For the text-containing cell, return its midpoint in [x, y] coordinate format. 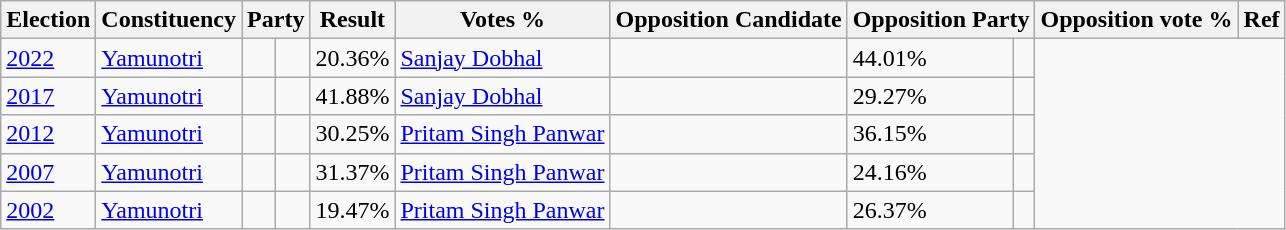
29.27% [930, 96]
2012 [48, 134]
26.37% [930, 210]
30.25% [352, 134]
2022 [48, 58]
2017 [48, 96]
Ref [1262, 20]
20.36% [352, 58]
24.16% [930, 172]
31.37% [352, 172]
Opposition Party [941, 20]
Result [352, 20]
44.01% [930, 58]
2007 [48, 172]
Opposition Candidate [728, 20]
Votes % [502, 20]
19.47% [352, 210]
41.88% [352, 96]
Election [48, 20]
2002 [48, 210]
Constituency [169, 20]
Party [276, 20]
Opposition vote % [1136, 20]
36.15% [930, 134]
